Find where the given text appears and provide that cell's center as (x, y) coordinate. 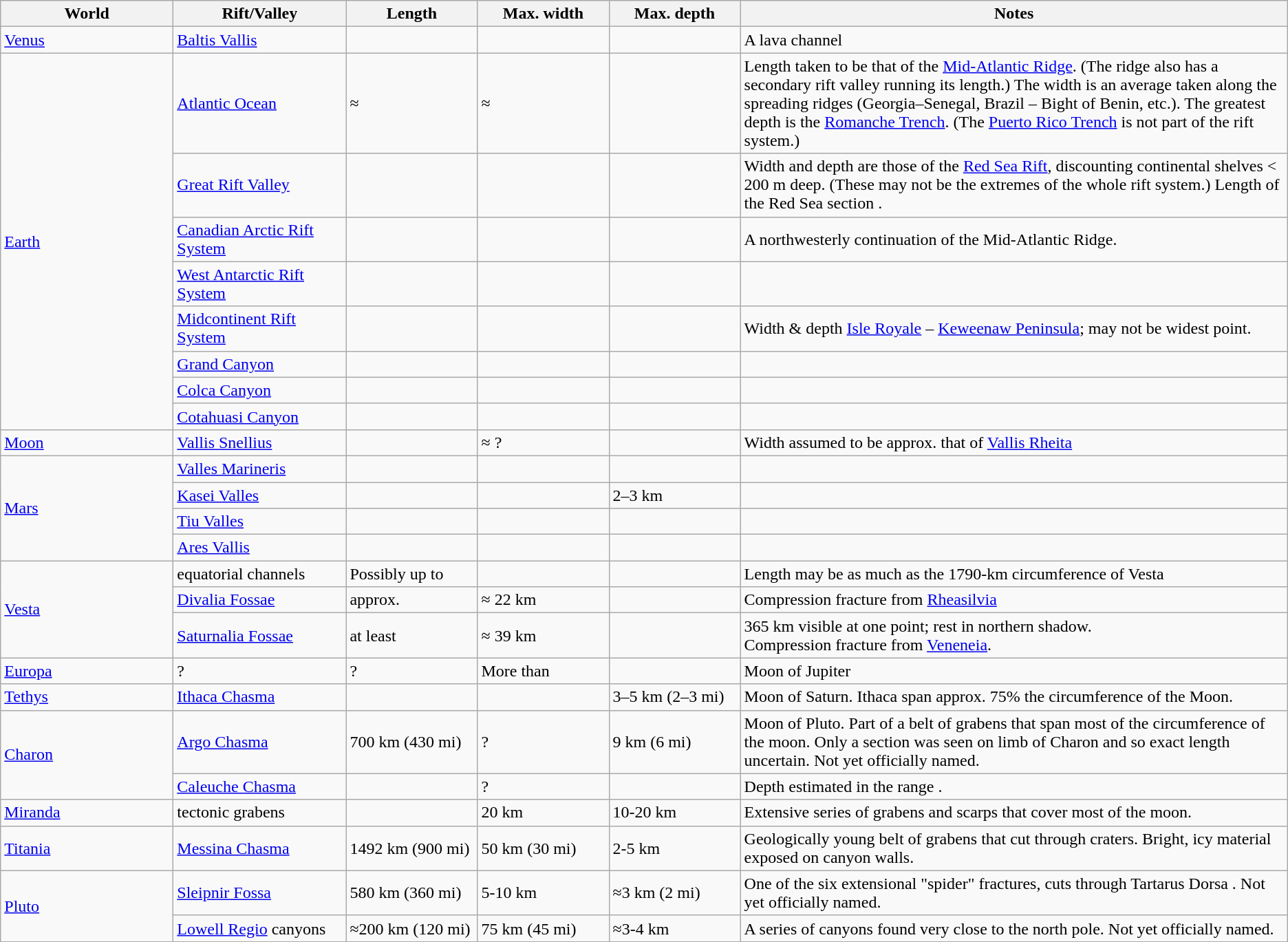
Europa (87, 671)
≈ 22 km (544, 600)
Max. depth (674, 14)
One of the six extensional "spider" fractures, cuts through Tartarus Dorsa . Not yet officially named. (1014, 893)
Geologically young belt of grabens that cut through craters. Bright, icy material exposed on canyon walls. (1014, 848)
Possibly up to (411, 574)
1492 km (900 mi) (411, 848)
≈3-4 km (674, 928)
A series of canyons found very close to the north pole. Not yet officially named. (1014, 928)
75 km (45 mi) (544, 928)
Length (411, 14)
≈200 km (120 mi) (411, 928)
Rift/Valley (260, 14)
approx. (411, 600)
Mars (87, 508)
2–3 km (674, 495)
Argo Chasma (260, 742)
580 km (360 mi) (411, 893)
Saturnalia Fossae (260, 636)
5-10 km (544, 893)
Colca Canyon (260, 390)
Length may be as much as the 1790-km circumference of Vesta (1014, 574)
Ares Vallis (260, 548)
Extensive series of grabens and scarps that cover most of the moon. (1014, 813)
Earth (87, 242)
Tiu Valles (260, 522)
Grand Canyon (260, 364)
2-5 km (674, 848)
Sleipnir Fossa (260, 893)
Miranda (87, 813)
Moon (87, 442)
3–5 km (2–3 mi) (674, 697)
Pluto (87, 906)
Vesta (87, 610)
A northwesterly continuation of the Mid-Atlantic Ridge. (1014, 239)
Titania (87, 848)
20 km (544, 813)
Midcontinent Rift System (260, 329)
West Antarctic Rift System (260, 283)
700 km (430 mi) (411, 742)
Width assumed to be approx. that of Vallis Rheita (1014, 442)
Caleuche Chasma (260, 786)
equatorial channels (260, 574)
Notes (1014, 14)
365 km visible at one point; rest in northern shadow. Compression fracture from Veneneia. (1014, 636)
Vallis Snellius (260, 442)
9 km (6 mi) (674, 742)
Messina Chasma (260, 848)
Valles Marineris (260, 469)
≈3 km (2 mi) (674, 893)
Max. width (544, 14)
Lowell Regio canyons (260, 928)
Moon of Jupiter (1014, 671)
Kasei Valles (260, 495)
tectonic grabens (260, 813)
10-20 km (674, 813)
More than (544, 671)
Baltis Vallis (260, 40)
Charon (87, 755)
Canadian Arctic Rift System (260, 239)
≈ 39 km (544, 636)
Divalia Fossae (260, 600)
A lava channel (1014, 40)
Width & depth Isle Royale – Keweenaw Peninsula; may not be widest point. (1014, 329)
at least (411, 636)
Tethys (87, 697)
Moon of Saturn. Ithaca span approx. 75% the circumference of the Moon. (1014, 697)
Venus (87, 40)
Great Rift Valley (260, 185)
Cotahuasi Canyon (260, 416)
Ithaca Chasma (260, 697)
Compression fracture from Rheasilvia (1014, 600)
≈ ? (544, 442)
Depth estimated in the range . (1014, 786)
World (87, 14)
50 km (30 mi) (544, 848)
Atlantic Ocean (260, 103)
